Scan for the cell matching the given text and deliver its [x, y] coordinate at center. 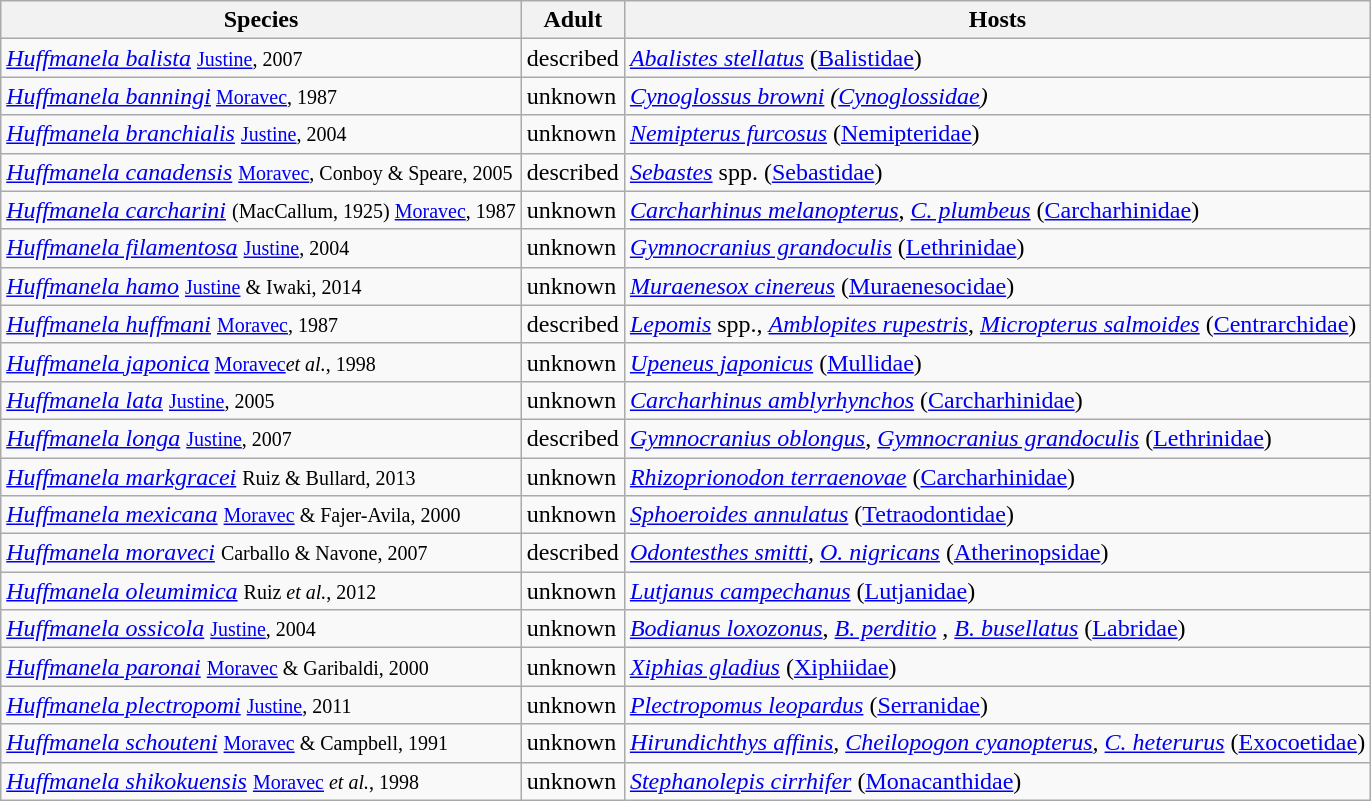
Adult [572, 20]
Huffmanela branchialis Justine, 2004 [262, 134]
Stephanolepis cirrhifer (Monacanthidae) [997, 781]
Bodianus loxozonus, B. perditio , B. busellatus (Labridae) [997, 629]
Upeneus japonicus (Mullidae) [997, 362]
Huffmanela balista Justine, 2007 [262, 58]
Huffmanela filamentosa Justine, 2004 [262, 248]
Xiphias gladius (Xiphiidae) [997, 667]
Huffmanela plectropomi Justine, 2011 [262, 705]
Huffmanela shikokuensis Moravec et al., 1998 [262, 781]
Cynoglossus browni (Cynoglossidae) [997, 96]
Huffmanela carcharini (MacCallum, 1925) Moravec, 1987 [262, 210]
Huffmanela canadensis Moravec, Conboy & Speare, 2005 [262, 172]
Huffmanela oleumimica Ruiz et al., 2012 [262, 591]
Sphoeroides annulatus (Tetraodontidae) [997, 515]
Huffmanela mexicana Moravec & Fajer-Avila, 2000 [262, 515]
Huffmanela banningi Moravec, 1987 [262, 96]
Rhizoprionodon terraenovae (Carcharhinidae) [997, 477]
Muraenesox cinereus (Muraenesocidae) [997, 286]
Hosts [997, 20]
Huffmanela longa Justine, 2007 [262, 438]
Gymnocranius grandoculis (Lethrinidae) [997, 248]
Huffmanela japonica Moravecet al., 1998 [262, 362]
Huffmanela moraveci Carballo & Navone, 2007 [262, 553]
Huffmanela paronai Moravec & Garibaldi, 2000 [262, 667]
Abalistes stellatus (Balistidae) [997, 58]
Huffmanela markgracei Ruiz & Bullard, 2013 [262, 477]
Odontesthes smitti, O. nigricans (Atherinopsidae) [997, 553]
Gymnocranius oblongus, Gymnocranius grandoculis (Lethrinidae) [997, 438]
Hirundichthys affinis, Cheilopogon cyanopterus, C. heterurus (Exocoetidae) [997, 743]
Lepomis spp., Amblopites rupestris, Micropterus salmoides (Centrarchidae) [997, 324]
Species [262, 20]
Huffmanela lata Justine, 2005 [262, 400]
Lutjanus campechanus (Lutjanidae) [997, 591]
Huffmanela ossicola Justine, 2004 [262, 629]
Carcharhinus amblyrhynchos (Carcharhinidae) [997, 400]
Sebastes spp. (Sebastidae) [997, 172]
Carcharhinus melanopterus, C. plumbeus (Carcharhinidae) [997, 210]
Nemipterus furcosus (Nemipteridae) [997, 134]
Plectropomus leopardus (Serranidae) [997, 705]
Huffmanela schouteni Moravec & Campbell, 1991 [262, 743]
Huffmanela hamo Justine & Iwaki, 2014 [262, 286]
Huffmanela huffmani Moravec, 1987 [262, 324]
